Find where the given text appears and provide that cell's center as (X, Y) coordinate. 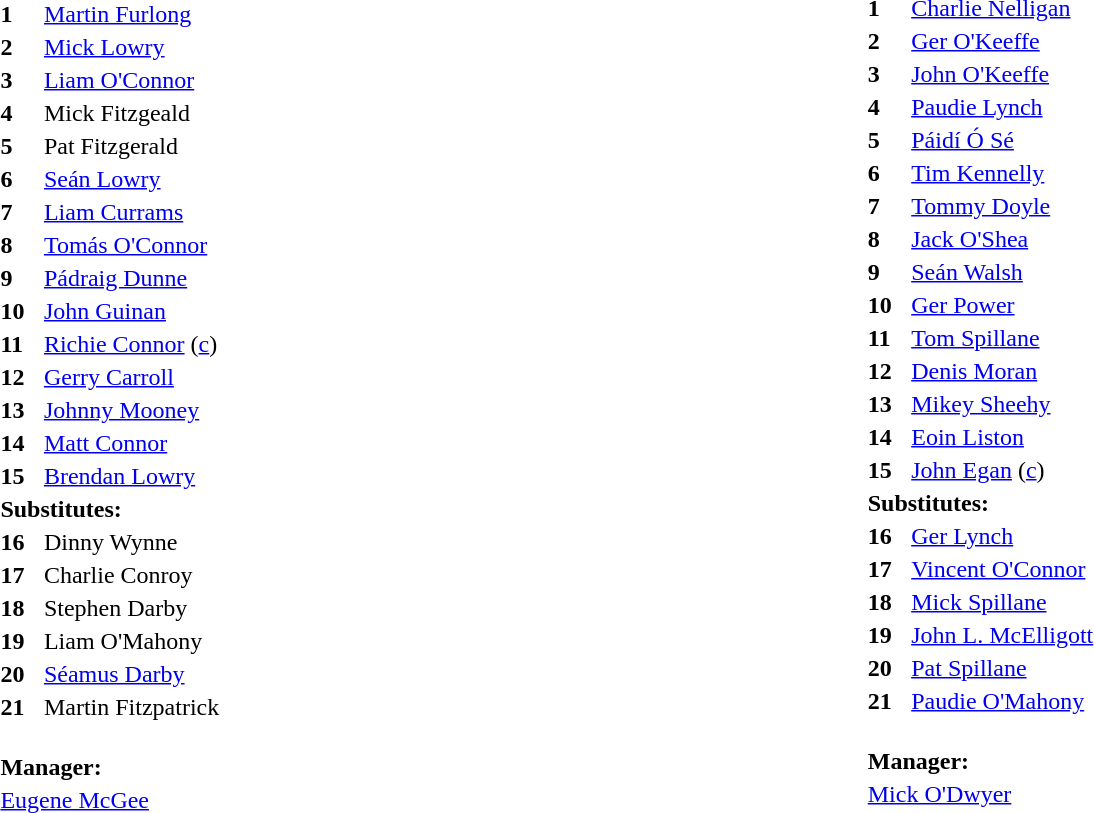
Mick Fitzgeald (132, 114)
Liam O'Connor (132, 80)
John L. McElligott (1002, 636)
Matt Connor (132, 444)
Mick Lowry (132, 48)
Stephen Darby (132, 608)
Tim Kennelly (1002, 174)
Dinny Wynne (132, 542)
Pat Spillane (1002, 668)
1 (19, 14)
Tom Spillane (1002, 338)
Séamus Darby (132, 674)
John Guinan (132, 312)
Johnny Mooney (132, 410)
Liam Currams (132, 212)
Tommy Doyle (1002, 206)
Martin Fitzpatrick (132, 708)
Richie Connor (c) (132, 344)
Charlie Conroy (132, 576)
Liam O'Mahony (132, 642)
Paudie Lynch (1002, 108)
Ger Power (1002, 306)
Gerry Carroll (132, 378)
Jack O'Shea (1002, 240)
Denis Moran (1002, 372)
Ger Lynch (1002, 536)
Mikey Sheehy (1002, 404)
Paudie O'Mahony (1002, 702)
Tomás O'Connor (132, 246)
John Egan (c) (1002, 470)
Brendan Lowry (132, 476)
Vincent O'Connor (1002, 570)
Martin Furlong (132, 14)
Seán Lowry (132, 180)
Mick Spillane (1002, 602)
Pat Fitzgerald (132, 146)
Manager: (112, 753)
Seán Walsh (1002, 272)
Pádraig Dunne (132, 278)
Eugene McGee (116, 800)
Páidí Ó Sé (1002, 140)
Substitutes: (112, 510)
Eoin Liston (1002, 438)
John O'Keeffe (1002, 74)
Ger O'Keeffe (1002, 42)
